Detect which cell encompasses the target text, then output its (x, y) center coordinate. 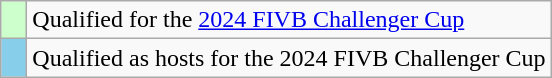
Qualified as hosts for the 2024 FIVB Challenger Cup (289, 58)
Qualified for the 2024 FIVB Challenger Cup (289, 20)
